Search for the cell housing the specified text and yield its (X, Y) center coordinate. 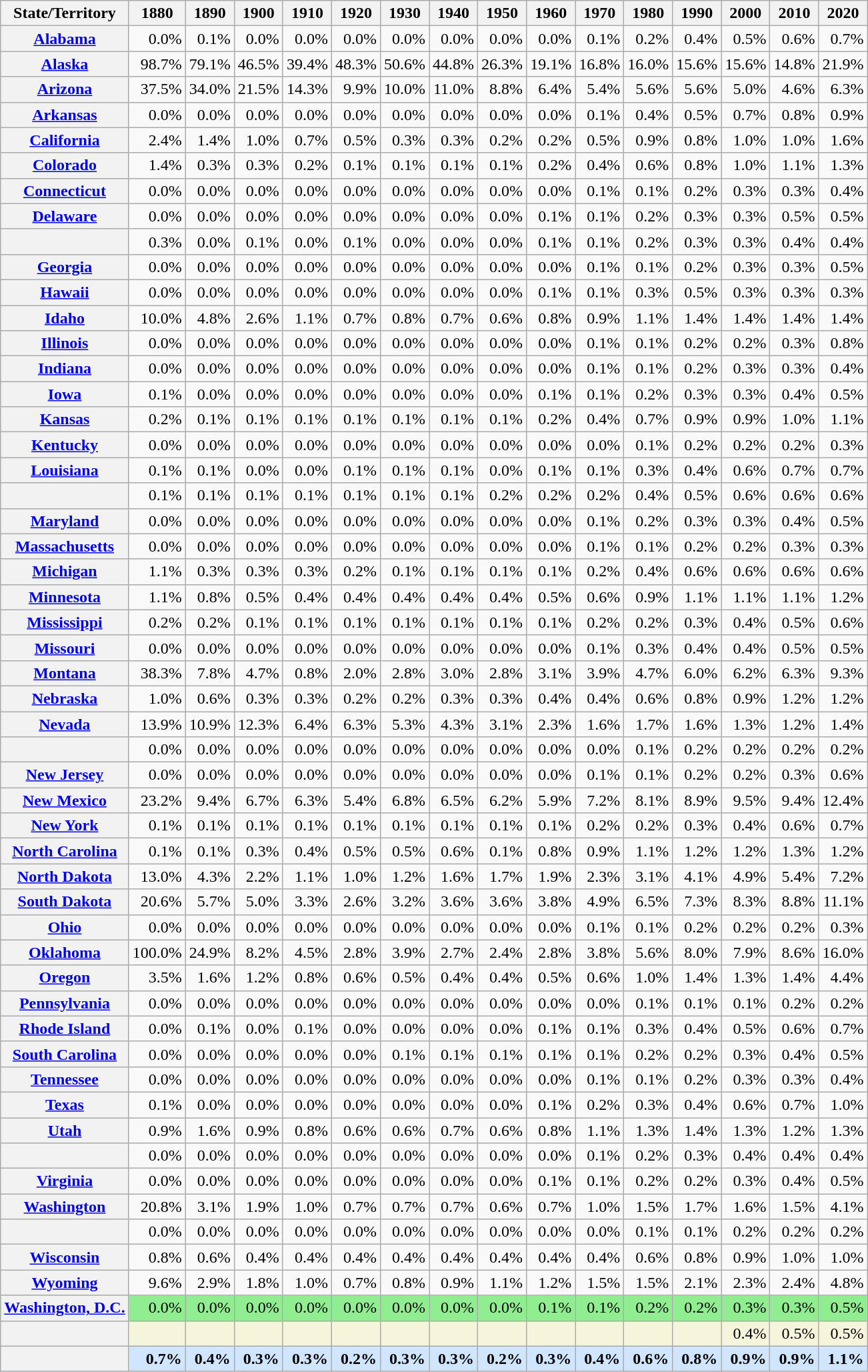
3.5% (157, 978)
9.3% (843, 673)
6.0% (697, 673)
98.7% (157, 64)
1910 (307, 13)
9.5% (745, 800)
8.3% (745, 902)
14.8% (795, 64)
12.4% (843, 800)
44.8% (453, 64)
2020 (843, 13)
Nevada (65, 724)
3.3% (307, 902)
New Mexico (65, 800)
Delaware (65, 216)
2.7% (453, 952)
5.9% (551, 800)
37.5% (157, 89)
1.8% (259, 1283)
8.2% (259, 952)
1940 (453, 13)
16.8% (600, 64)
Michigan (65, 572)
2.2% (259, 876)
1970 (600, 13)
26.3% (503, 64)
13.9% (157, 724)
Georgia (65, 267)
Kentucky (65, 445)
1960 (551, 13)
Utah (65, 1131)
Montana (65, 673)
Washington, D.C. (65, 1308)
1930 (404, 13)
Mississippi (65, 622)
8.0% (697, 952)
Idaho (65, 318)
50.6% (404, 64)
7.9% (745, 952)
New Jersey (65, 775)
Arkansas (65, 115)
14.3% (307, 89)
9.9% (356, 89)
1920 (356, 13)
13.0% (157, 876)
4.6% (795, 89)
6.7% (259, 800)
4.5% (307, 952)
2.1% (697, 1283)
10.9% (209, 724)
South Dakota (65, 902)
79.1% (209, 64)
7.3% (697, 902)
Indiana (65, 369)
3.0% (453, 673)
New York (65, 826)
Washington (65, 1207)
1900 (259, 13)
Iowa (65, 394)
11.1% (843, 902)
8.9% (697, 800)
Missouri (65, 648)
North Dakota (65, 876)
Colorado (65, 165)
38.3% (157, 673)
5.3% (404, 724)
Hawaii (65, 292)
21.9% (843, 64)
Massachusetts (65, 546)
1950 (503, 13)
2010 (795, 13)
Arizona (65, 89)
8.1% (648, 800)
1890 (209, 13)
Ohio (65, 927)
2000 (745, 13)
South Carolina (65, 1054)
20.8% (157, 1207)
48.3% (356, 64)
5.7% (209, 902)
Minnesota (65, 597)
State/Territory (65, 13)
100.0% (157, 952)
1990 (697, 13)
California (65, 140)
46.5% (259, 64)
Wyoming (65, 1283)
9.6% (157, 1283)
4.4% (843, 978)
Connecticut (65, 191)
23.2% (157, 800)
Oregon (65, 978)
Rhode Island (65, 1028)
2.0% (356, 673)
7.8% (209, 673)
2.9% (209, 1283)
6.8% (404, 800)
34.0% (209, 89)
North Carolina (65, 851)
Louisiana (65, 470)
Maryland (65, 521)
Wisconsin (65, 1257)
Oklahoma (65, 952)
19.1% (551, 64)
39.4% (307, 64)
Tennessee (65, 1079)
1880 (157, 13)
24.9% (209, 952)
21.5% (259, 89)
1980 (648, 13)
Alaska (65, 64)
3.2% (404, 902)
12.3% (259, 724)
Kansas (65, 420)
11.0% (453, 89)
Texas (65, 1105)
Nebraska (65, 698)
Alabama (65, 39)
Illinois (65, 344)
20.6% (157, 902)
8.6% (795, 952)
Virginia (65, 1181)
Pennsylvania (65, 1003)
